Detect which cell encompasses the target text, then output its [X, Y] center coordinate. 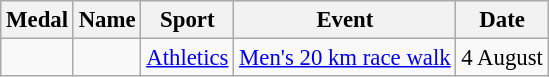
Name [107, 20]
Event [345, 20]
Sport [188, 20]
4 August [502, 58]
Men's 20 km race walk [345, 58]
Date [502, 20]
Athletics [188, 58]
Medal [38, 20]
